Detect which cell encompasses the target text, then output its [X, Y] center coordinate. 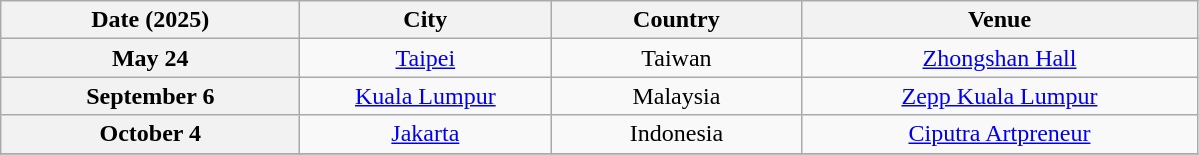
October 4 [150, 134]
May 24 [150, 58]
Ciputra Artpreneur [1000, 134]
Zhongshan Hall [1000, 58]
Date (2025) [150, 20]
September 6 [150, 96]
Venue [1000, 20]
City [426, 20]
Taipei [426, 58]
Indonesia [676, 134]
Kuala Lumpur [426, 96]
Taiwan [676, 58]
Country [676, 20]
Malaysia [676, 96]
Zepp Kuala Lumpur [1000, 96]
Jakarta [426, 134]
